Provide the (x, y) coordinate of the cell's center where the given text is located.  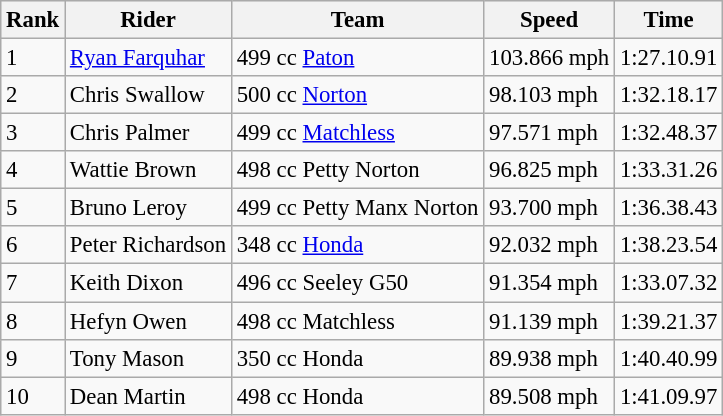
500 cc Norton (357, 95)
Rider (148, 20)
1:32.18.17 (669, 95)
499 cc Petty Manx Norton (357, 208)
9 (33, 358)
Tony Mason (148, 358)
91.354 mph (550, 283)
3 (33, 133)
498 cc Matchless (357, 321)
Bruno Leroy (148, 208)
Speed (550, 20)
498 cc Petty Norton (357, 170)
1:38.23.54 (669, 245)
4 (33, 170)
1:41.09.97 (669, 396)
96.825 mph (550, 170)
93.700 mph (550, 208)
Team (357, 20)
Time (669, 20)
97.571 mph (550, 133)
Hefyn Owen (148, 321)
496 cc Seeley G50 (357, 283)
92.032 mph (550, 245)
6 (33, 245)
498 cc Honda (357, 396)
91.139 mph (550, 321)
Dean Martin (148, 396)
Rank (33, 20)
Chris Palmer (148, 133)
5 (33, 208)
Keith Dixon (148, 283)
348 cc Honda (357, 245)
7 (33, 283)
1 (33, 58)
1:33.31.26 (669, 170)
1:36.38.43 (669, 208)
1:39.21.37 (669, 321)
8 (33, 321)
Chris Swallow (148, 95)
1:32.48.37 (669, 133)
Ryan Farquhar (148, 58)
89.938 mph (550, 358)
1:33.07.32 (669, 283)
1:40.40.99 (669, 358)
499 cc Paton (357, 58)
1:27.10.91 (669, 58)
98.103 mph (550, 95)
Peter Richardson (148, 245)
89.508 mph (550, 396)
103.866 mph (550, 58)
Wattie Brown (148, 170)
350 cc Honda (357, 358)
2 (33, 95)
10 (33, 396)
499 cc Matchless (357, 133)
